Detect which cell encompasses the target text, then output its (x, y) center coordinate. 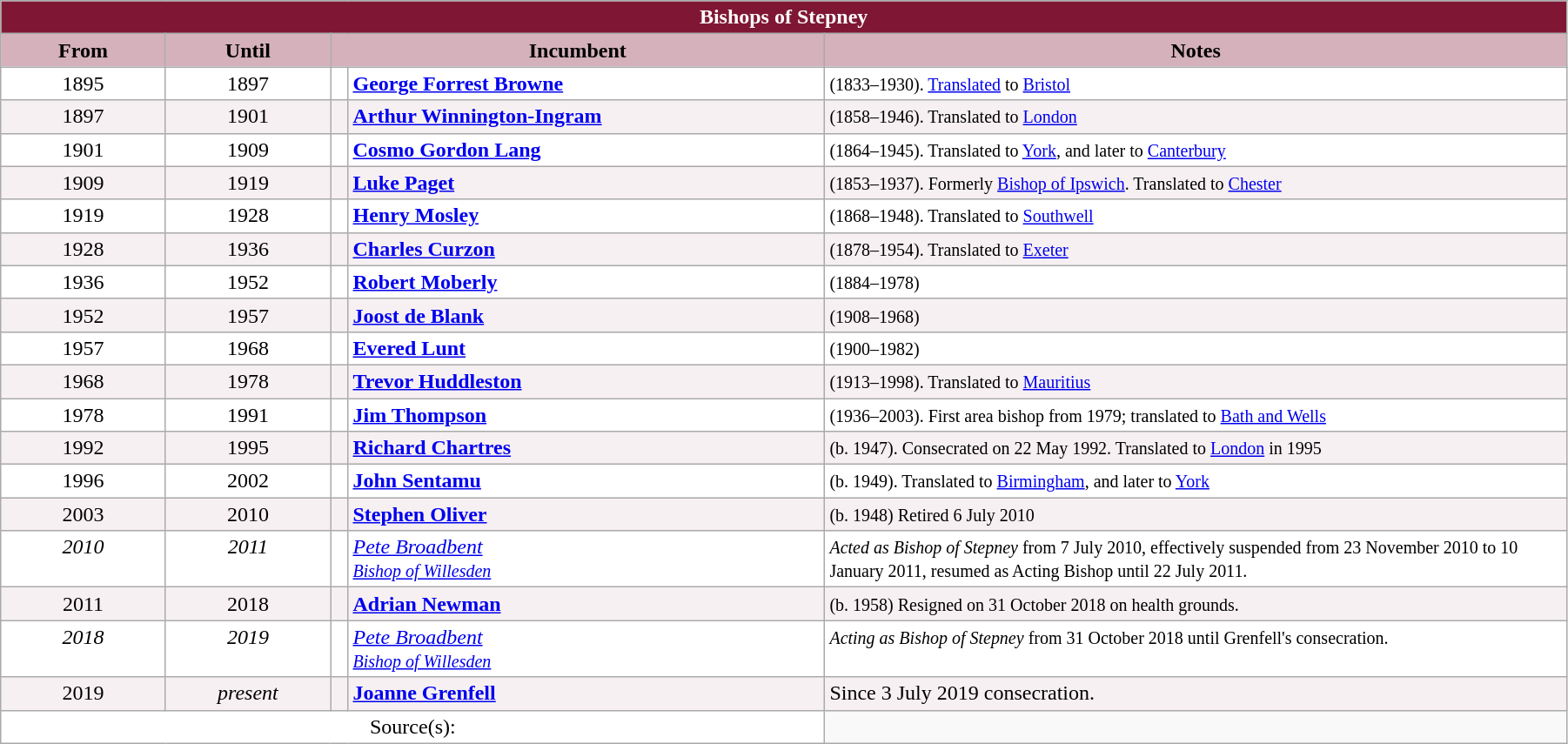
(1853–1937). Formerly Bishop of Ipswich. Translated to Chester (1196, 183)
(1936–2003). First area bishop from 1979; translated to Bath and Wells (1196, 415)
(1878–1954). Translated to Exeter (1196, 249)
John Sentamu (586, 481)
(1900–1982) (1196, 348)
(b. 1949). Translated to Birmingham, and later to York (1196, 481)
1895 (84, 84)
Joanne Grenfell (586, 694)
Notes (1196, 50)
(1908–1968) (1196, 315)
Evered Lunt (586, 348)
George Forrest Browne (586, 84)
Trevor Huddleston (586, 381)
(1884–1978) (1196, 282)
Source(s): (412, 727)
(b. 1947). Consecrated on 22 May 1992. Translated to London in 1995 (1196, 448)
(1833–1930). Translated to Bristol (1196, 84)
(b. 1958) Resigned on 31 October 2018 on health grounds. (1196, 604)
Cosmo Gordon Lang (586, 150)
Luke Paget (586, 183)
Jim Thompson (586, 415)
Robert Moberly (586, 282)
(1864–1945). Translated to York, and later to Canterbury (1196, 150)
1992 (84, 448)
1991 (247, 415)
(1858–1946). Translated to London (1196, 117)
Stephen Oliver (586, 514)
Arthur Winnington-Ingram (586, 117)
(1868–1948). Translated to Southwell (1196, 216)
Joost de Blank (586, 315)
2003 (84, 514)
Richard Chartres (586, 448)
Bishops of Stepney (784, 17)
From (84, 50)
Until (247, 50)
1995 (247, 448)
2002 (247, 481)
Henry Mosley (586, 216)
(1913–1998). Translated to Mauritius (1196, 381)
present (247, 694)
Acting as Bishop of Stepney from 31 October 2018 until Grenfell's consecration. (1196, 649)
Adrian Newman (586, 604)
1996 (84, 481)
Since 3 July 2019 consecration. (1196, 694)
(b. 1948) Retired 6 July 2010 (1196, 514)
Incumbent (578, 50)
Charles Curzon (586, 249)
